Capture the cell that displays the provided text and extract its (X, Y) central coordinate. 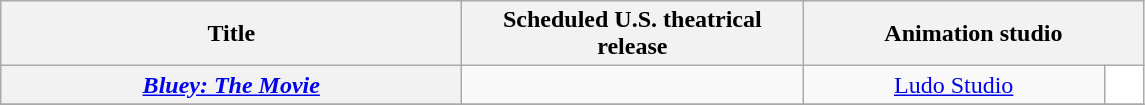
Animation studio (974, 34)
Title (232, 34)
Scheduled U.S. theatrical release (632, 34)
Ludo Studio (954, 85)
Bluey: The Movie (232, 85)
